Identify which cell holds the provided text, then report its [x, y] central coordinate. 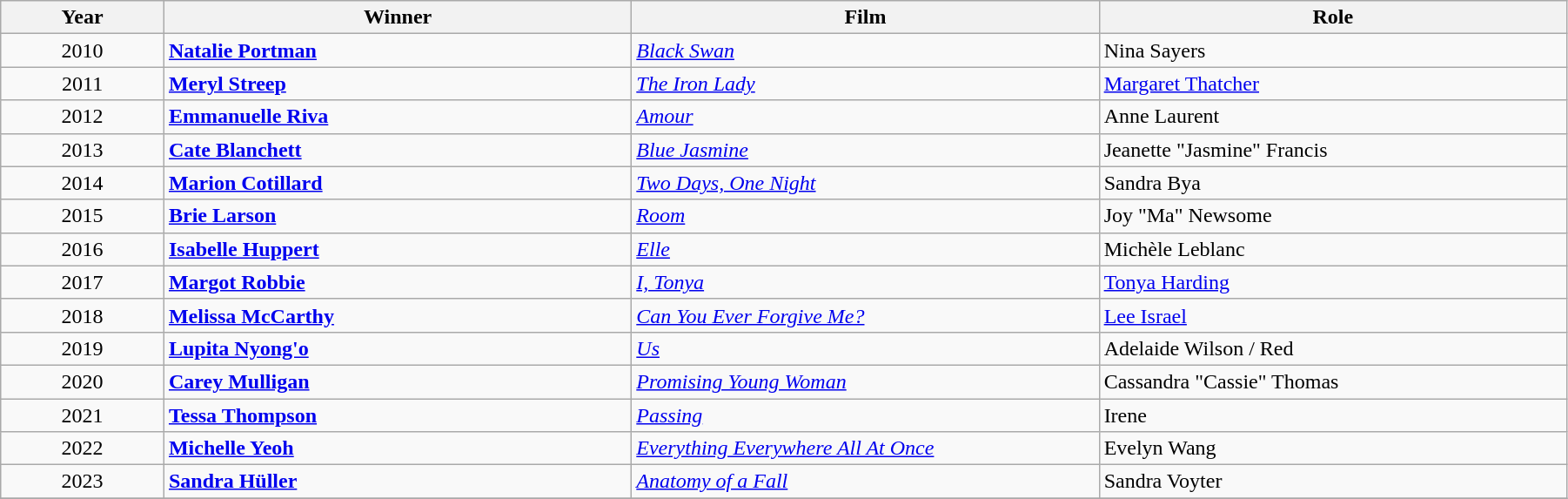
Blue Jasmine [865, 150]
2018 [83, 315]
Sandra Hüller [397, 482]
2013 [83, 150]
Margaret Thatcher [1333, 84]
2016 [83, 249]
Anne Laurent [1333, 117]
Room [865, 216]
Winner [397, 17]
Jeanette "Jasmine" Francis [1333, 150]
I, Tonya [865, 282]
Emmanuelle Riva [397, 117]
Amour [865, 117]
Brie Larson [397, 216]
2020 [83, 381]
The Iron Lady [865, 84]
Margot Robbie [397, 282]
Role [1333, 17]
2010 [83, 51]
2019 [83, 348]
Promising Young Woman [865, 381]
Passing [865, 415]
Evelyn Wang [1333, 448]
2017 [83, 282]
Tessa Thompson [397, 415]
2011 [83, 84]
2012 [83, 117]
Michelle Yeoh [397, 448]
Everything Everywhere All At Once [865, 448]
Sandra Bya [1333, 183]
Tonya Harding [1333, 282]
Carey Mulligan [397, 381]
Black Swan [865, 51]
Nina Sayers [1333, 51]
Anatomy of a Fall [865, 482]
Two Days, One Night [865, 183]
2022 [83, 448]
Year [83, 17]
Meryl Streep [397, 84]
Lee Israel [1333, 315]
Film [865, 17]
Joy "Ma" Newsome [1333, 216]
2014 [83, 183]
Adelaide Wilson / Red [1333, 348]
Can You Ever Forgive Me? [865, 315]
Natalie Portman [397, 51]
Michèle Leblanc [1333, 249]
Isabelle Huppert [397, 249]
Cassandra "Cassie" Thomas [1333, 381]
Sandra Voyter [1333, 482]
2023 [83, 482]
Lupita Nyong'o [397, 348]
2015 [83, 216]
Irene [1333, 415]
Us [865, 348]
Elle [865, 249]
Marion Cotillard [397, 183]
Melissa McCarthy [397, 315]
2021 [83, 415]
Cate Blanchett [397, 150]
